Identify which cell holds the provided text, then report its (X, Y) central coordinate. 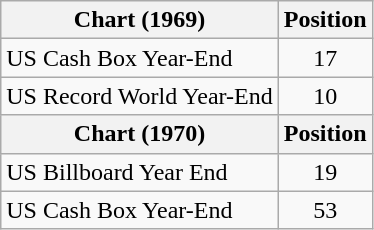
Chart (1970) (140, 134)
Chart (1969) (140, 20)
10 (325, 96)
17 (325, 58)
19 (325, 172)
US Record World Year-End (140, 96)
US Billboard Year End (140, 172)
53 (325, 210)
